Detect which cell encompasses the target text, then output its (x, y) center coordinate. 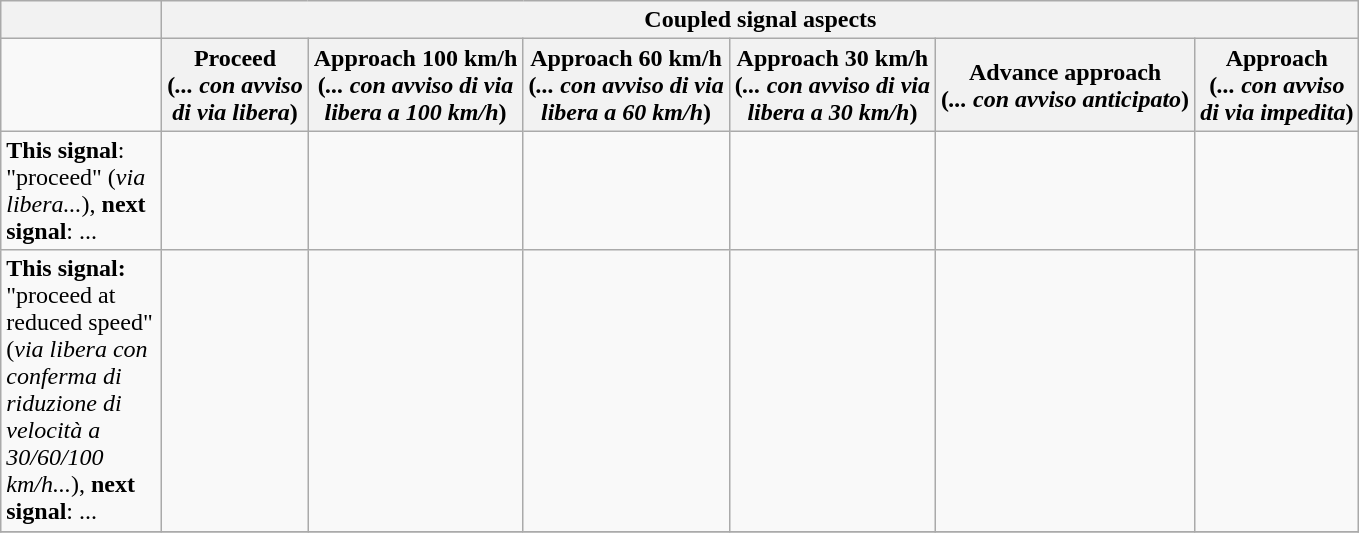
Approach 60 km/h(... con avviso di vialibera a 60 km/h) (626, 85)
Advance approach(... con avviso anticipato) (1066, 85)
Approach 100 km/h(... con avviso di vialibera a 100 km/h) (416, 85)
Coupled signal aspects (760, 20)
Approach(... con avvisodi via impedita) (1277, 85)
This signal:"proceed at reduced speed" (via libera con conferma di riduzione di velocità a 30/60/100 km/h...), next signal: ... (82, 390)
Approach 30 km/h(... con avviso di vialibera a 30 km/h) (832, 85)
Proceed(... con avvisodi via libera) (235, 85)
This signal:"proceed" (via libera...), next signal: ... (82, 190)
